Detect which cell encompasses the target text, then output its [x, y] center coordinate. 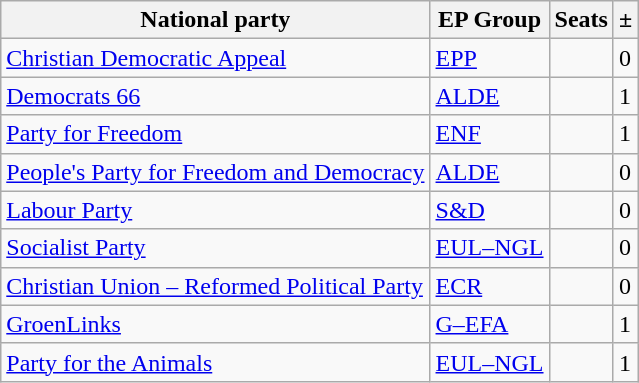
Seats [581, 20]
People's Party for Freedom and Democracy [216, 172]
Socialist Party [216, 248]
National party [216, 20]
Democrats 66 [216, 96]
ECR [490, 286]
Labour Party [216, 210]
ENF [490, 134]
Party for Freedom [216, 134]
S&D [490, 210]
GroenLinks [216, 324]
± [625, 20]
Party for the Animals [216, 362]
EP Group [490, 20]
Christian Democratic Appeal [216, 58]
EPP [490, 58]
G–EFA [490, 324]
Christian Union – Reformed Political Party [216, 286]
